Locate the cell with the specified text and output its [X, Y] center coordinate. 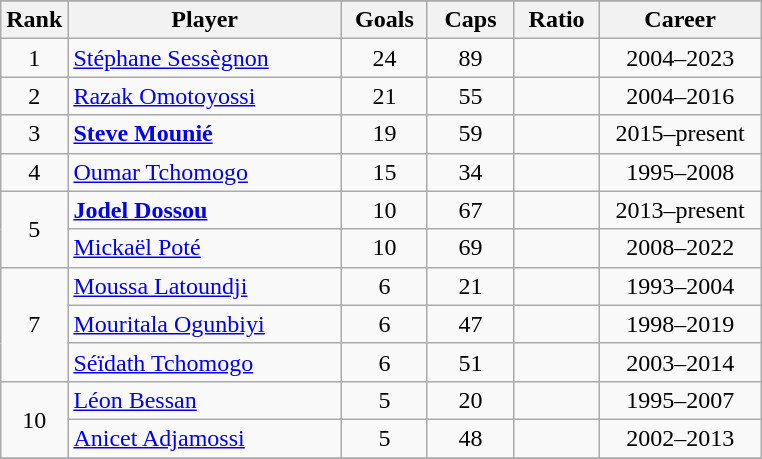
Moussa Latoundji [205, 286]
59 [470, 134]
2008–2022 [680, 248]
Rank [34, 20]
1998–2019 [680, 324]
2015–present [680, 134]
4 [34, 172]
2013–present [680, 210]
2002–2013 [680, 438]
89 [470, 58]
20 [470, 400]
Anicet Adjamossi [205, 438]
2003–2014 [680, 362]
19 [384, 134]
Ratio [557, 20]
47 [470, 324]
55 [470, 96]
Oumar Tchomogo [205, 172]
Jodel Dossou [205, 210]
Player [205, 20]
Caps [470, 20]
1995–2007 [680, 400]
1995–2008 [680, 172]
Séïdath Tchomogo [205, 362]
69 [470, 248]
2 [34, 96]
Goals [384, 20]
1 [34, 58]
67 [470, 210]
7 [34, 324]
Mickaël Poté [205, 248]
48 [470, 438]
Steve Mounié [205, 134]
24 [384, 58]
2004–2023 [680, 58]
2004–2016 [680, 96]
1993–2004 [680, 286]
Career [680, 20]
Léon Bessan [205, 400]
34 [470, 172]
51 [470, 362]
Stéphane Sessègnon [205, 58]
Mouritala Ogunbiyi [205, 324]
Razak Omotoyossi [205, 96]
15 [384, 172]
3 [34, 134]
